Provide the [x, y] coordinate of the cell's center where the given text is located.  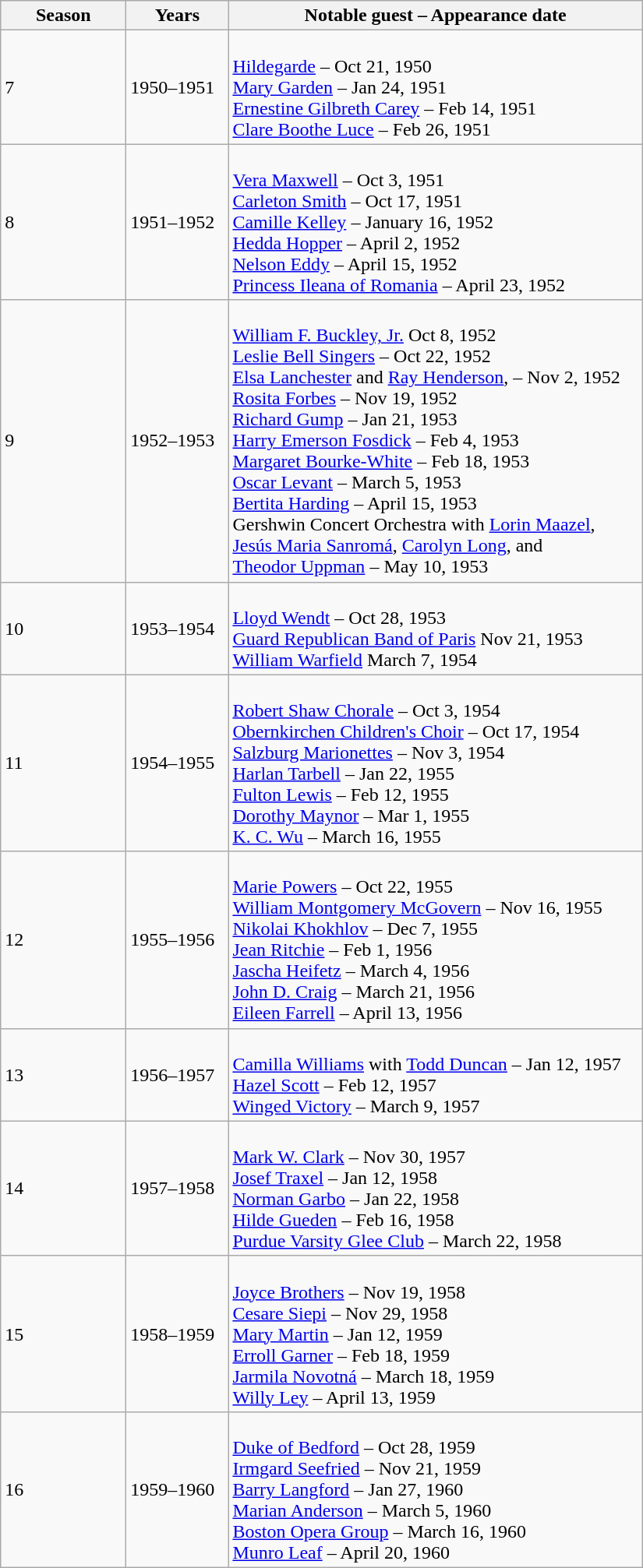
10 [64, 628]
1957–1958 [178, 1189]
1958–1959 [178, 1334]
1956–1957 [178, 1075]
16 [64, 1489]
7 [64, 87]
14 [64, 1189]
Years [178, 16]
8 [64, 222]
1955–1956 [178, 939]
1951–1952 [178, 222]
Notable guest – Appearance date [435, 16]
9 [64, 441]
11 [64, 763]
1953–1954 [178, 628]
12 [64, 939]
Camilla Williams with Todd Duncan – Jan 12, 1957 Hazel Scott – Feb 12, 1957 Winged Victory – March 9, 1957 [435, 1075]
Hildegarde – Oct 21, 1950 Mary Garden – Jan 24, 1951 Ernestine Gilbreth Carey – Feb 14, 1951 Clare Boothe Luce – Feb 26, 1951 [435, 87]
Lloyd Wendt – Oct 28, 1953 Guard Republican Band of Paris Nov 21, 1953 William Warfield March 7, 1954 [435, 628]
1954–1955 [178, 763]
15 [64, 1334]
13 [64, 1075]
1959–1960 [178, 1489]
1952–1953 [178, 441]
1950–1951 [178, 87]
Season [64, 16]
